Find where the given text appears and provide that cell's center as (x, y) coordinate. 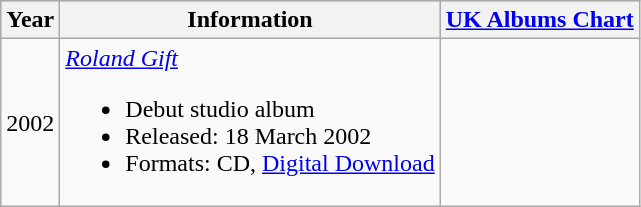
Roland GiftDebut studio albumReleased: 18 March 2002Formats: CD, Digital Download (250, 122)
2002 (30, 122)
Year (30, 20)
Information (250, 20)
UK Albums Chart (540, 20)
